Return (x, y) of the center of cell containing provided text 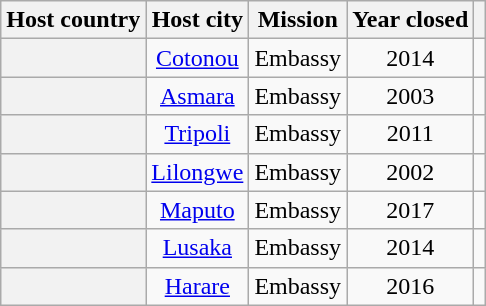
Cotonou (198, 58)
Host country (74, 20)
Year closed (410, 20)
2016 (410, 286)
Lusaka (198, 248)
Mission (298, 20)
2002 (410, 172)
2017 (410, 210)
Lilongwe (198, 172)
2011 (410, 134)
Maputo (198, 210)
2003 (410, 96)
Asmara (198, 96)
Host city (198, 20)
Tripoli (198, 134)
Harare (198, 286)
